Determine the [x, y] coordinate at the center of the cell enclosing the given text.  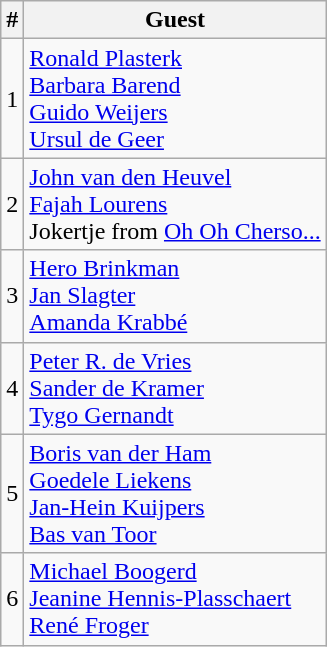
Boris van der Ham Goedele Liekens Jan-Hein Kuijpers Bas van Toor [175, 494]
Michael Boogerd Jeanine Hennis-Plasschaert René Froger [175, 599]
1 [12, 98]
5 [12, 494]
John van den Heuvel Fajah Lourens Jokertje from Oh Oh Cherso... [175, 204]
3 [12, 296]
6 [12, 599]
# [12, 20]
4 [12, 388]
Guest [175, 20]
Peter R. de Vries Sander de Kramer Tygo Gernandt [175, 388]
2 [12, 204]
Hero Brinkman Jan Slagter Amanda Krabbé [175, 296]
Ronald Plasterk Barbara Barend Guido Weijers Ursul de Geer [175, 98]
